Capture the cell that displays the provided text and extract its [X, Y] central coordinate. 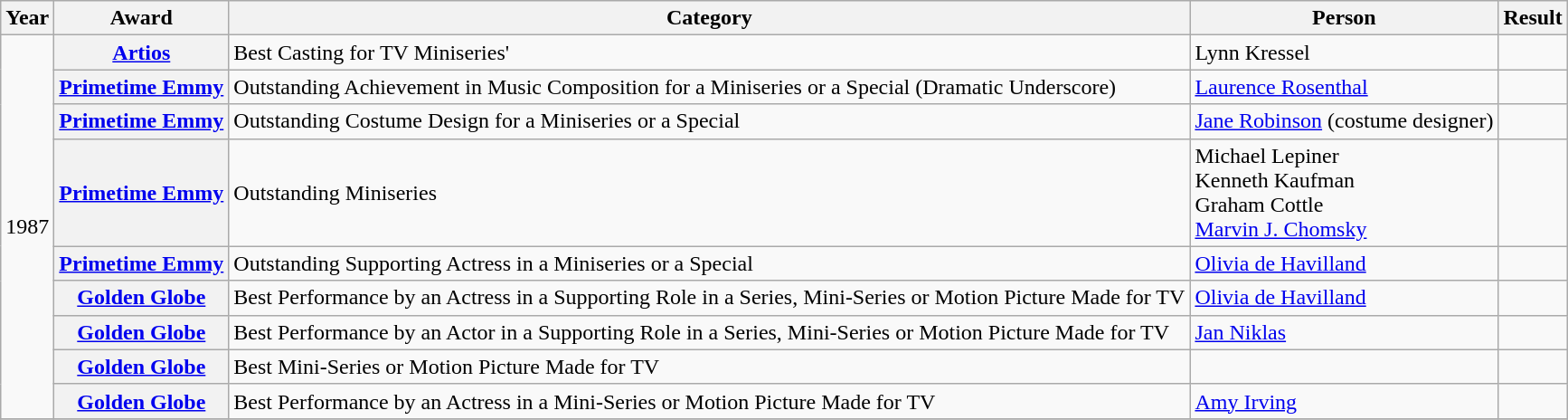
Category [709, 18]
Best Performance by an Actress in a Supporting Role in a Series, Mini-Series or Motion Picture Made for TV [709, 298]
Person [1344, 18]
Artios [141, 52]
Michael LepinerKenneth KaufmanGraham CottleMarvin J. Chomsky [1344, 192]
Best Performance by an Actor in a Supporting Role in a Series, Mini-Series or Motion Picture Made for TV [709, 332]
Outstanding Supporting Actress in a Miniseries or a Special [709, 263]
Jan Niklas [1344, 332]
Outstanding Achievement in Music Composition for a Miniseries or a Special (Dramatic Underscore) [709, 87]
Outstanding Costume Design for a Miniseries or a Special [709, 121]
Best Mini-Series or Motion Picture Made for TV [709, 367]
Best Casting for TV Miniseries' [709, 52]
Year [27, 18]
Award [141, 18]
1987 [27, 227]
Laurence Rosenthal [1344, 87]
Best Performance by an Actress in a Mini-Series or Motion Picture Made for TV [709, 401]
Result [1533, 18]
Jane Robinson (costume designer) [1344, 121]
Outstanding Miniseries [709, 192]
Lynn Kressel [1344, 52]
Amy Irving [1344, 401]
